Return (X, Y) of the center of cell containing provided text 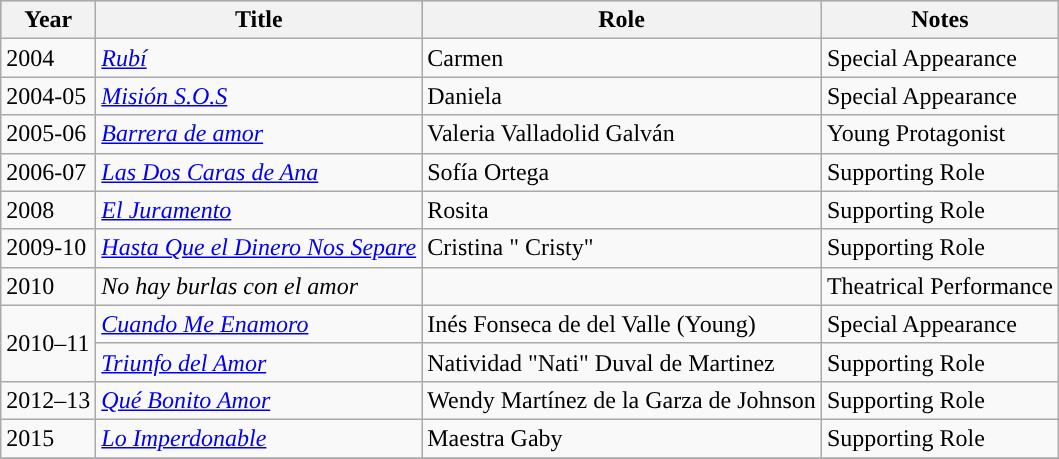
Lo Imperdonable (259, 438)
Maestra Gaby (622, 438)
2010–11 (48, 343)
Theatrical Performance (940, 286)
Daniela (622, 96)
Natividad "Nati" Duval de Martinez (622, 362)
Hasta Que el Dinero Nos Separe (259, 248)
Rosita (622, 210)
2012–13 (48, 400)
2004 (48, 58)
Cuando Me Enamoro (259, 324)
Title (259, 20)
2005-06 (48, 134)
Rubí (259, 58)
No hay burlas con el amor (259, 286)
Role (622, 20)
Young Protagonist (940, 134)
Carmen (622, 58)
2009-10 (48, 248)
Valeria Valladolid Galván (622, 134)
Wendy Martínez de la Garza de Johnson (622, 400)
2015 (48, 438)
Barrera de amor (259, 134)
2010 (48, 286)
Misión S.O.S (259, 96)
Triunfo del Amor (259, 362)
Las Dos Caras de Ana (259, 172)
Inés Fonseca de del Valle (Young) (622, 324)
2008 (48, 210)
Sofía Ortega (622, 172)
Cristina " Cristy" (622, 248)
Notes (940, 20)
Qué Bonito Amor (259, 400)
Year (48, 20)
2004-05 (48, 96)
2006-07 (48, 172)
El Juramento (259, 210)
